Find where the given text appears and provide that cell's center as [X, Y] coordinate. 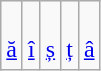
â [89, 36]
î [31, 36]
ț [70, 36]
ă [12, 36]
ș [50, 36]
